Return the (x, y) coordinate for the center point of the cell that contains the specified text.  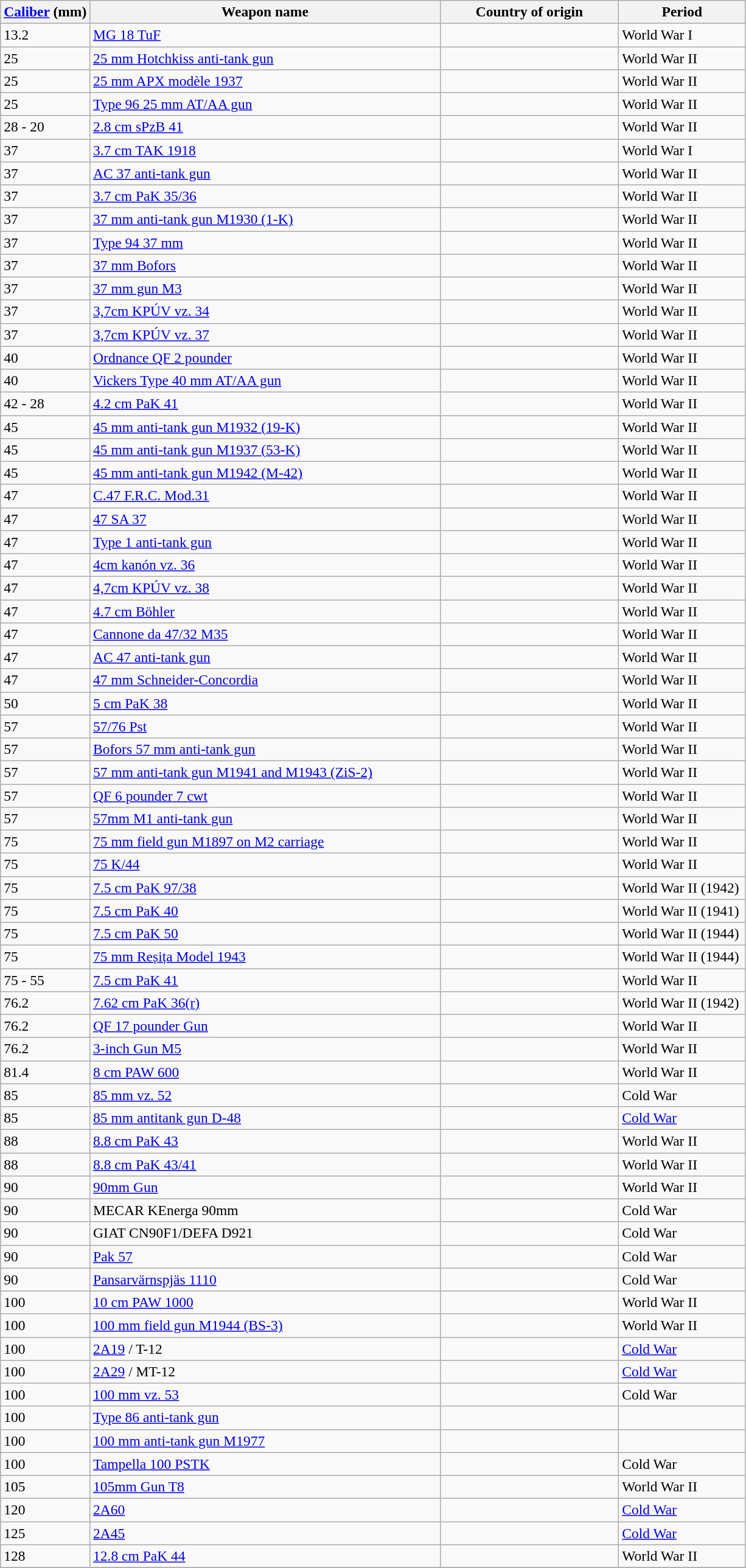
45 mm anti-tank gun M1942 (M-42) (265, 473)
3-inch Gun M5 (265, 1049)
4.7 cm Böhler (265, 611)
7.5 cm PaK 41 (265, 980)
2A19 / T-12 (265, 1348)
Type 96 25 mm AT/AA gun (265, 104)
125 (45, 1533)
Pak 57 (265, 1256)
90mm Gun (265, 1187)
Type 94 37 mm (265, 242)
75 mm Reșița Model 1943 (265, 956)
QF 17 pounder Gun (265, 1026)
100 mm vz. 53 (265, 1395)
85 mm vz. 52 (265, 1095)
2A29 / MT-12 (265, 1371)
13.2 (45, 35)
100 mm anti-tank gun M1977 (265, 1441)
Type 86 anti-tank gun (265, 1418)
47 SA 37 (265, 519)
25 mm Hotchkiss anti-tank gun (265, 58)
Country of origin (529, 12)
Period (682, 12)
5 cm PaK 38 (265, 703)
120 (45, 1510)
AC 37 anti-tank gun (265, 173)
Caliber (mm) (45, 12)
57mm M1 anti-tank gun (265, 818)
25 mm APX modèle 1937 (265, 81)
57/76 Pst (265, 727)
3,7cm KPÚV vz. 37 (265, 335)
57 mm anti-tank gun M1941 and M1943 (ZiS-2) (265, 772)
50 (45, 703)
2A60 (265, 1510)
Cannone da 47/32 M35 (265, 634)
2A45 (265, 1533)
128 (45, 1556)
8 cm PAW 600 (265, 1072)
45 mm anti-tank gun M1932 (19-K) (265, 427)
45 mm anti-tank gun M1937 (53-K) (265, 450)
4cm kanón vz. 36 (265, 565)
4.2 cm PaK 41 (265, 403)
28 - 20 (45, 127)
Pansarvärnspjäs 1110 (265, 1280)
81.4 (45, 1072)
8.8 cm PaK 43 (265, 1141)
Type 1 anti-tank gun (265, 542)
Bofors 57 mm anti-tank gun (265, 749)
100 mm field gun M1944 (BS-3) (265, 1325)
Tampella 100 PSTK (265, 1464)
AC 47 anti-tank gun (265, 657)
37 mm Bofors (265, 265)
4,7cm KPÚV vz. 38 (265, 588)
Vickers Type 40 mm AT/AA gun (265, 380)
75 - 55 (45, 980)
2.8 cm sPzB 41 (265, 127)
37 mm anti-tank gun M1930 (1-K) (265, 219)
47 mm Schneider-Concordia (265, 680)
85 mm antitank gun D-48 (265, 1118)
7.5 cm PaK 50 (265, 933)
10 cm PAW 1000 (265, 1302)
42 - 28 (45, 403)
12.8 cm PaK 44 (265, 1556)
8.8 cm PaK 43/41 (265, 1164)
105 (45, 1486)
75 mm field gun M1897 on M2 carriage (265, 841)
C.47 F.R.C. Mod.31 (265, 496)
3,7cm KPÚV vz. 34 (265, 312)
105mm Gun T8 (265, 1486)
37 mm gun M3 (265, 288)
7.5 cm PaK 97/38 (265, 888)
Ordnance QF 2 pounder (265, 358)
7.62 cm PaK 36(r) (265, 1003)
QF 6 pounder 7 cwt (265, 795)
GIAT CN90F1/DEFA D921 (265, 1233)
Weapon name (265, 12)
7.5 cm PaK 40 (265, 911)
World War II (1941) (682, 911)
3.7 cm TAK 1918 (265, 150)
75 K/44 (265, 865)
3.7 cm PaK 35/36 (265, 196)
MECAR KEnerga 90mm (265, 1210)
MG 18 TuF (265, 35)
